Search for the cell housing the specified text and yield its [X, Y] center coordinate. 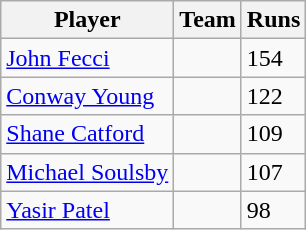
98 [273, 210]
154 [273, 58]
Yasir Patel [88, 210]
Michael Soulsby [88, 172]
John Fecci [88, 58]
Shane Catford [88, 134]
Conway Young [88, 96]
Player [88, 20]
107 [273, 172]
109 [273, 134]
Team [208, 20]
Runs [273, 20]
122 [273, 96]
